Search for the cell housing the specified text and yield its (x, y) center coordinate. 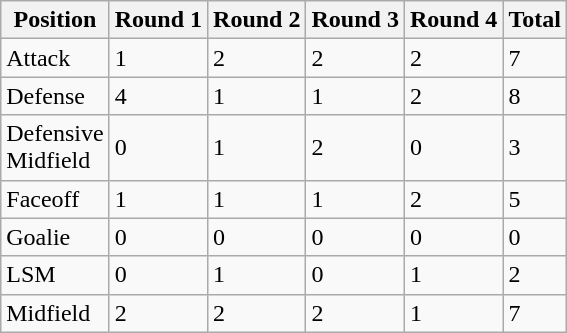
Round 1 (158, 20)
Total (535, 20)
DefensiveMidfield (55, 148)
Goalie (55, 237)
Round 2 (257, 20)
Faceoff (55, 199)
Defense (55, 96)
Attack (55, 58)
Round 4 (453, 20)
Round 3 (355, 20)
LSM (55, 275)
8 (535, 96)
Midfield (55, 313)
4 (158, 96)
5 (535, 199)
Position (55, 20)
3 (535, 148)
